For the text-containing cell, return its midpoint in [X, Y] coordinate format. 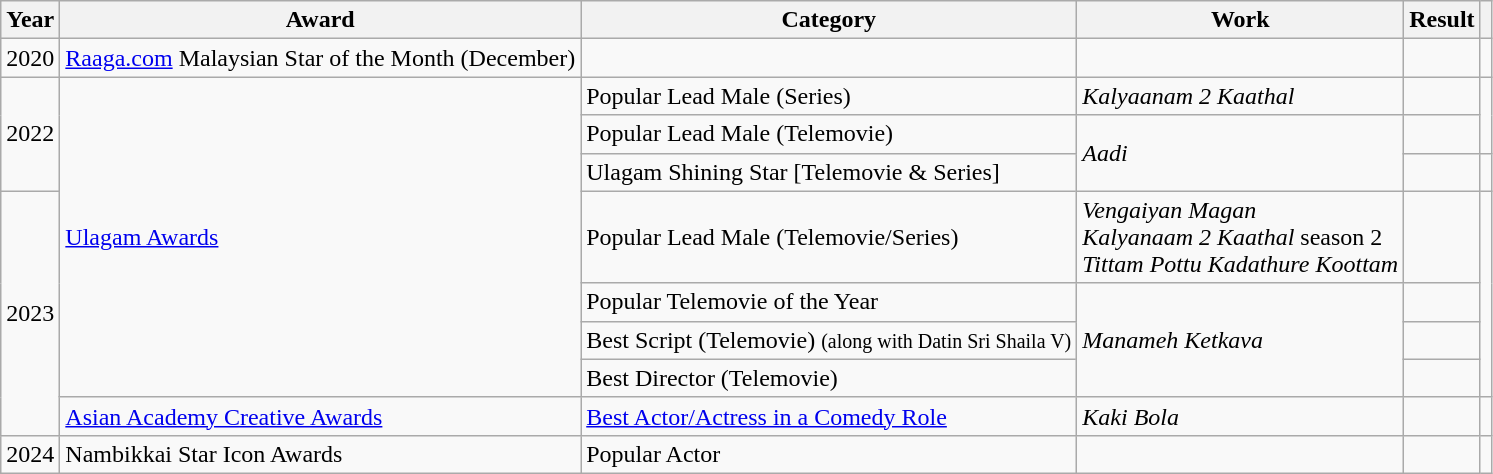
2020 [30, 58]
Ulagam Awards [320, 237]
Vengaiyan MaganKalyanaam 2 Kaathal season 2Tittam Pottu Kadathure Koottam [1240, 237]
Aadi [1240, 153]
Award [320, 20]
Ulagam Shining Star [Telemovie & Series] [829, 172]
2022 [30, 134]
Raaga.com Malaysian Star of the Month (December) [320, 58]
Best Actor/Actress in a Comedy Role [829, 416]
Kaki Bola [1240, 416]
Nambikkai Star Icon Awards [320, 454]
Popular Lead Male (Series) [829, 96]
Asian Academy Creative Awards [320, 416]
Kalyaanam 2 Kaathal [1240, 96]
Popular Telemovie of the Year [829, 302]
Best Script (Telemovie) (along with Datin Sri Shaila V) [829, 340]
Popular Actor [829, 454]
2023 [30, 313]
2024 [30, 454]
Year [30, 20]
Result [1442, 20]
Best Director (Telemovie) [829, 378]
Work [1240, 20]
Manameh Ketkava [1240, 340]
Category [829, 20]
Popular Lead Male (Telemovie) [829, 134]
Popular Lead Male (Telemovie/Series) [829, 237]
